Determine the [x, y] coordinate at the center of the cell enclosing the given text.  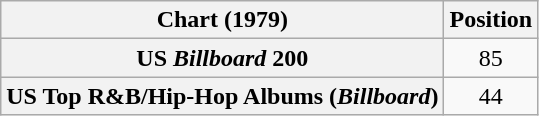
44 [491, 96]
85 [491, 58]
US Top R&B/Hip-Hop Albums (Billboard) [222, 96]
Chart (1979) [222, 20]
Position [491, 20]
US Billboard 200 [222, 58]
